Scan for the cell matching the given text and deliver its [X, Y] coordinate at center. 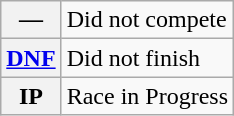
IP [31, 96]
Did not compete [147, 20]
— [31, 20]
DNF [31, 58]
Race in Progress [147, 96]
Did not finish [147, 58]
